Determine the [x, y] coordinate at the center of the cell enclosing the given text.  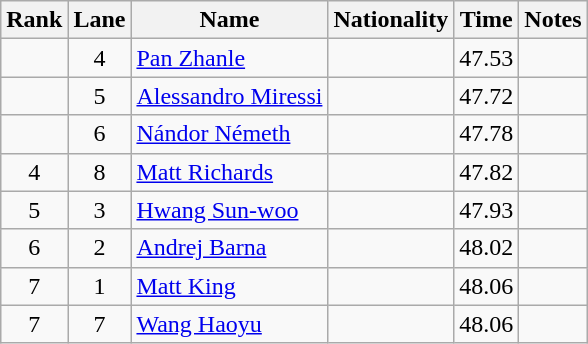
1 [100, 286]
Andrej Barna [230, 248]
Notes [553, 20]
Name [230, 20]
Nándor Németh [230, 134]
47.78 [486, 134]
Matt Richards [230, 172]
Wang Haoyu [230, 324]
Nationality [391, 20]
47.93 [486, 210]
Pan Zhanle [230, 58]
47.82 [486, 172]
Alessandro Miressi [230, 96]
Time [486, 20]
47.72 [486, 96]
48.02 [486, 248]
Matt King [230, 286]
2 [100, 248]
Hwang Sun-woo [230, 210]
Lane [100, 20]
47.53 [486, 58]
3 [100, 210]
8 [100, 172]
Rank [34, 20]
